Find where the given text appears and provide that cell's center as (x, y) coordinate. 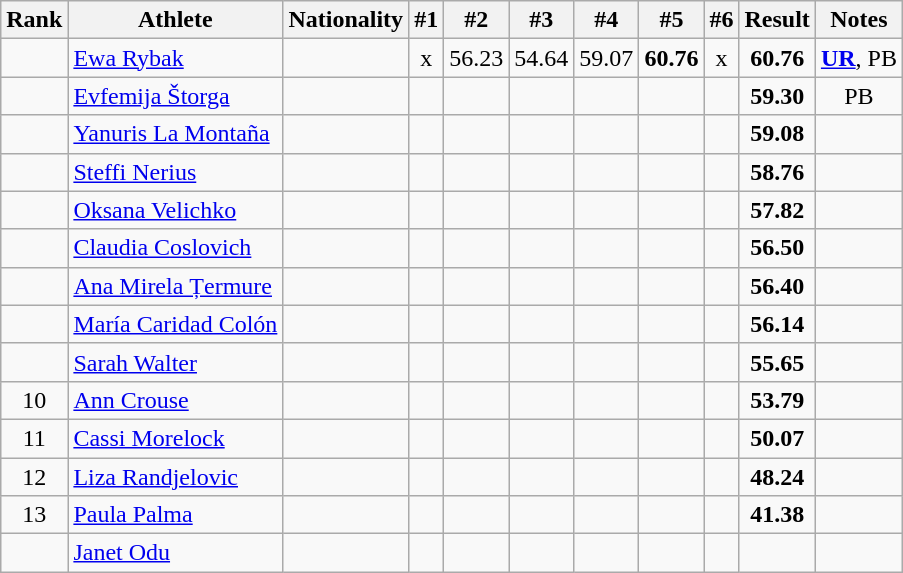
58.76 (777, 172)
41.38 (777, 515)
56.50 (777, 248)
Janet Odu (176, 553)
57.82 (777, 210)
Claudia Coslovich (176, 248)
56.23 (476, 58)
59.30 (777, 96)
Paula Palma (176, 515)
#1 (426, 20)
María Caridad Colón (176, 324)
Steffi Nerius (176, 172)
55.65 (777, 362)
#5 (672, 20)
11 (34, 438)
56.14 (777, 324)
Sarah Walter (176, 362)
#4 (606, 20)
50.07 (777, 438)
Liza Randjelovic (176, 477)
UR, PB (858, 58)
Notes (858, 20)
Cassi Morelock (176, 438)
Ewa Rybak (176, 58)
Ana Mirela Țermure (176, 286)
59.08 (777, 134)
Oksana Velichko (176, 210)
#3 (542, 20)
13 (34, 515)
53.79 (777, 400)
54.64 (542, 58)
Rank (34, 20)
#6 (722, 20)
48.24 (777, 477)
#2 (476, 20)
10 (34, 400)
Yanuris La Montaña (176, 134)
Result (777, 20)
PB (858, 96)
Nationality (346, 20)
12 (34, 477)
Evfemija Štorga (176, 96)
Athlete (176, 20)
59.07 (606, 58)
56.40 (777, 286)
Ann Crouse (176, 400)
